Return (X, Y) of the center of cell containing provided text 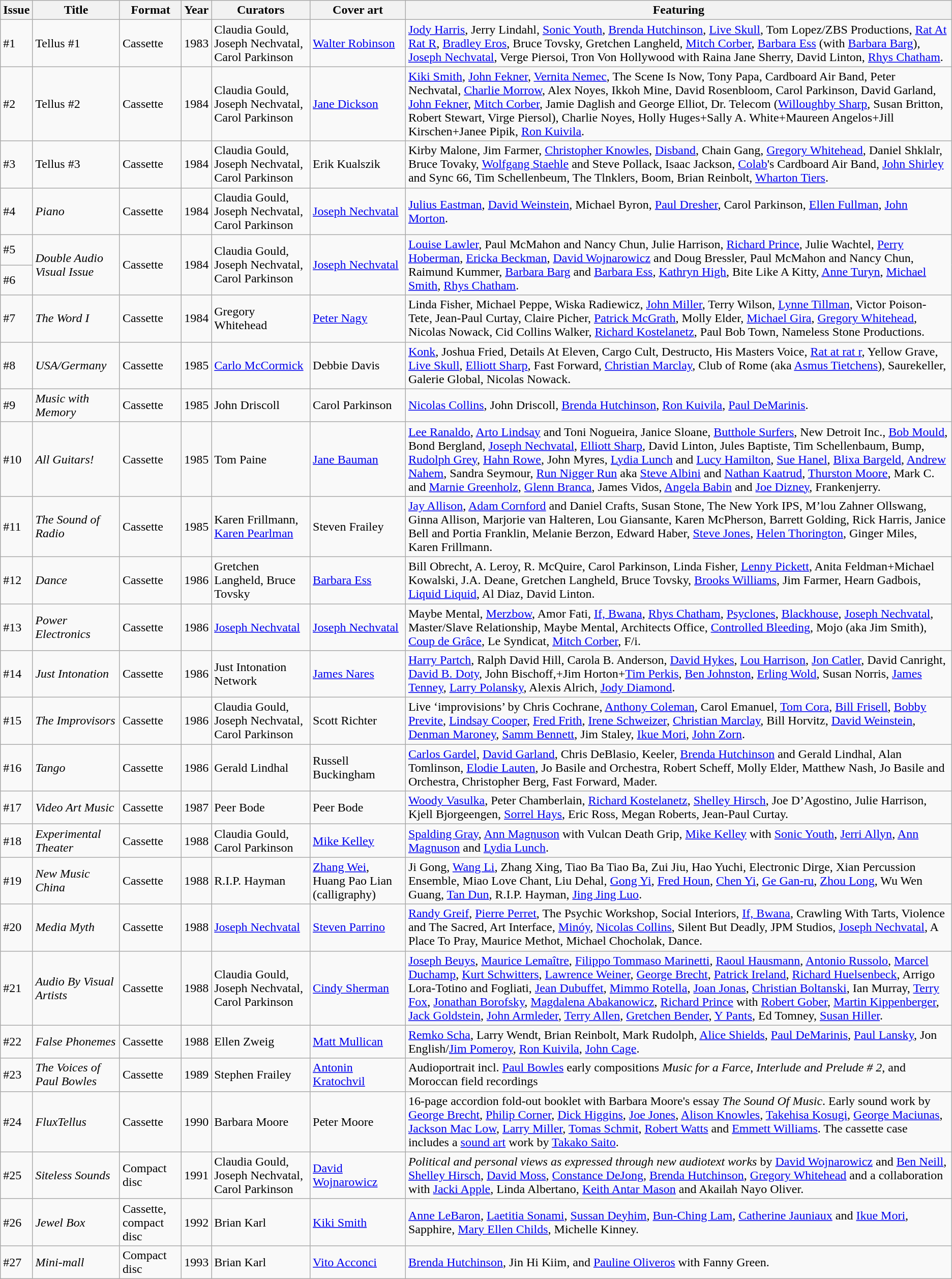
#14 (16, 674)
Audioportrait incl. Paul Bowles early compositions Music for a Farce, Interlude and Prelude # 2, and Moroccan field recordings (678, 1074)
#23 (16, 1074)
Dance (76, 580)
Peter Nagy (358, 318)
Scott Richter (358, 721)
Nicolas Collins, John Driscoll, Brenda Hutchinson, Ron Kuivila, Paul DeMarinis. (678, 405)
#12 (16, 580)
FluxTellus (76, 1121)
Tellus #3 (76, 164)
Mike Kelley (358, 840)
The Improvisors (76, 721)
Debbie Davis (358, 365)
#9 (16, 405)
#26 (16, 1222)
The Voices of Paul Bowles (76, 1074)
#11 (16, 526)
#6 (16, 280)
#17 (16, 808)
1983 (196, 43)
James Nares (358, 674)
Cassette, compact disc (151, 1222)
Tellus #1 (76, 43)
Matt Mullican (358, 1042)
Year (196, 10)
Mini-mall (76, 1262)
#19 (16, 881)
#13 (16, 627)
#16 (16, 768)
Music with Memory (76, 405)
#15 (16, 721)
Carlo McCormick (261, 365)
1993 (196, 1262)
#20 (16, 927)
Gerald Lindhal (261, 768)
Steven Frailey (358, 526)
#27 (16, 1262)
John Driscoll (261, 405)
#10 (16, 459)
Steven Parrino (358, 927)
Just Intonation Network (261, 674)
Jewel Box (76, 1222)
USA/Germany (76, 365)
Double Audio Visual Issue (76, 265)
Tom Paine (261, 459)
#21 (16, 988)
1989 (196, 1074)
Issue (16, 10)
New Music China (76, 881)
#1 (16, 43)
#25 (16, 1175)
Media Myth (76, 927)
1992 (196, 1222)
Spalding Gray, Ann Magnuson with Vulcan Death Grip, Mike Kelley with Sonic Youth, Jerri Allyn, Ann Magnuson and Lydia Lunch. (678, 840)
Jane Bauman (358, 459)
Cover art (358, 10)
Just Intonation (76, 674)
Curators (261, 10)
Zhang Wei, Huang Pao Lian (calligraphy) (358, 881)
#18 (16, 840)
Barbara Ess (358, 580)
Cindy Sherman (358, 988)
Gregory Whitehead (261, 318)
Brenda Hutchinson, Jin Hi Kiim, and Pauline Oliveros with Fanny Green. (678, 1262)
Julius Eastman, David Weinstein, Michael Byron, Paul Dresher, Carol Parkinson, Ellen Fullman, John Morton. (678, 211)
Piano (76, 211)
Ellen Zweig (261, 1042)
Experimental Theater (76, 840)
Title (76, 10)
1987 (196, 808)
#3 (16, 164)
Peter Moore (358, 1121)
Claudia Gould, Carol Parkinson (261, 840)
Gretchen Langheld, Bruce Tovsky (261, 580)
#4 (16, 211)
#8 (16, 365)
Barbara Moore (261, 1121)
The Sound of Radio (76, 526)
Audio By Visual Artists (76, 988)
False Phonemes (76, 1042)
Kiki Smith (358, 1222)
Featuring (678, 10)
#24 (16, 1121)
Tellus #2 (76, 104)
Russell Buckingham (358, 768)
Video Art Music (76, 808)
#7 (16, 318)
1990 (196, 1121)
1991 (196, 1175)
Stephen Frailey (261, 1074)
Remko Scha, Larry Wendt, Brian Reinbolt, Mark Rudolph, Alice Shields, Paul DeMarinis, Paul Lansky, Jon English/Jim Pomeroy, Ron Kuivila, John Cage. (678, 1042)
Carol Parkinson (358, 405)
Tango (76, 768)
#22 (16, 1042)
Walter Robinson (358, 43)
David Wojnarowicz (358, 1175)
#5 (16, 250)
Karen Frillmann, Karen Pearlman (261, 526)
Format (151, 10)
Anne LeBaron, Laetitia Sonami, Sussan Deyhim, Bun-Ching Lam, Catherine Jauniaux and Ikue Mori, Sapphire, Mary Ellen Childs, Michelle Kinney. (678, 1222)
Erik Kualszik (358, 164)
Vito Acconci (358, 1262)
Siteless Sounds (76, 1175)
Power Electronics (76, 627)
R.I.P. Hayman (261, 881)
Antonin Kratochvil (358, 1074)
All Guitars! (76, 459)
The Word I (76, 318)
#2 (16, 104)
Jane Dickson (358, 104)
